Locate the cell with the specified text and output its (x, y) center coordinate. 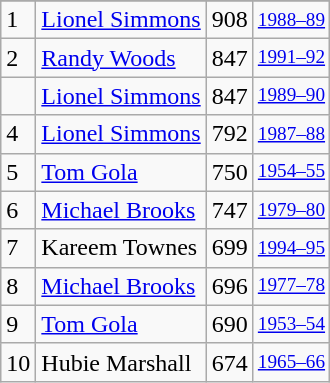
1988–89 (291, 20)
1 (18, 20)
1987–88 (291, 134)
2 (18, 58)
699 (230, 248)
1954–55 (291, 172)
690 (230, 324)
1965–66 (291, 362)
1989–90 (291, 96)
Hubie Marshall (121, 362)
6 (18, 210)
747 (230, 210)
8 (18, 286)
5 (18, 172)
1994–95 (291, 248)
1979–80 (291, 210)
750 (230, 172)
792 (230, 134)
9 (18, 324)
1991–92 (291, 58)
908 (230, 20)
674 (230, 362)
10 (18, 362)
Kareem Townes (121, 248)
4 (18, 134)
7 (18, 248)
696 (230, 286)
Randy Woods (121, 58)
1953–54 (291, 324)
1977–78 (291, 286)
